Return [X, Y] of the center of cell containing provided text 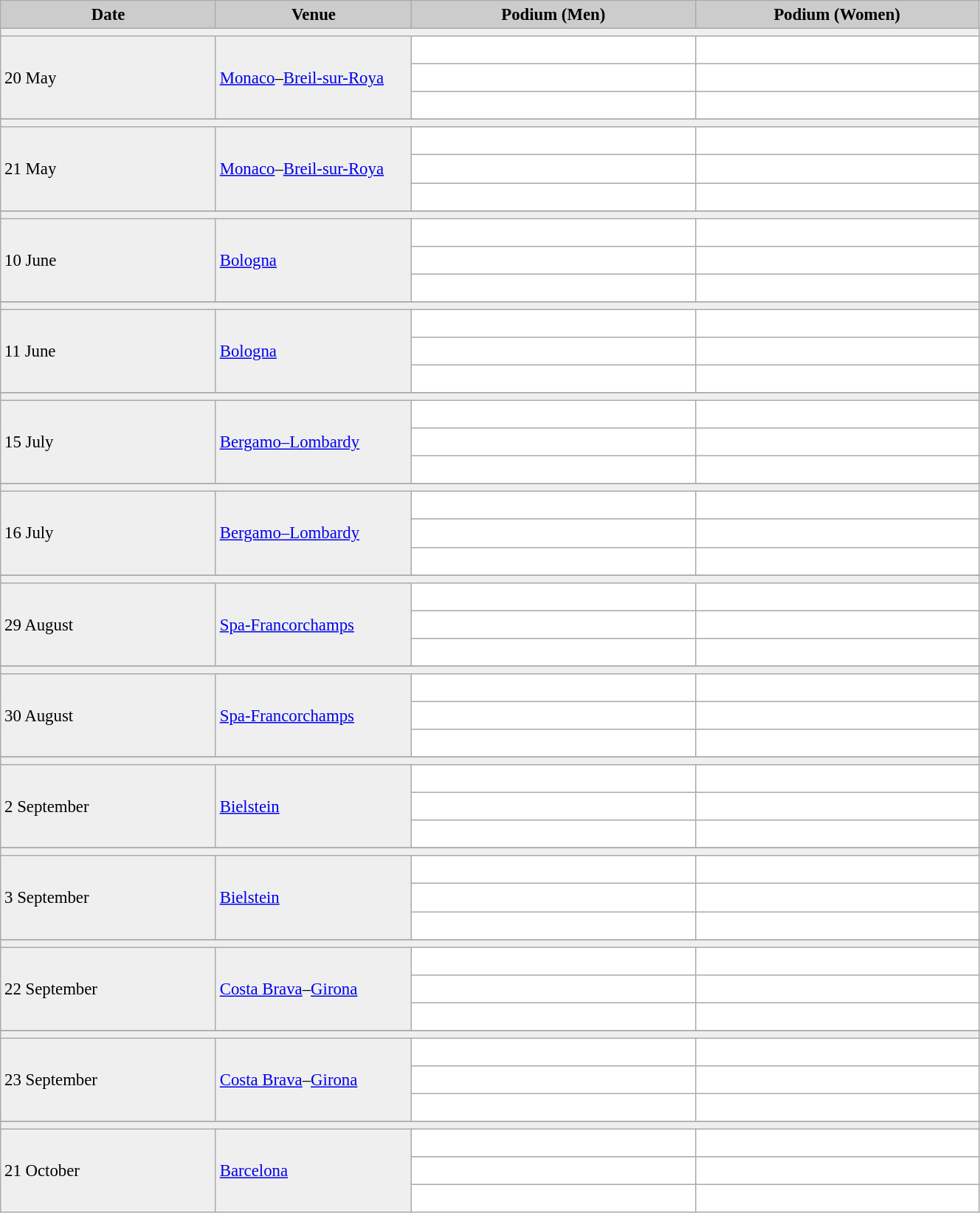
15 July [108, 443]
2 September [108, 806]
10 June [108, 260]
Podium (Men) [553, 15]
3 September [108, 898]
20 May [108, 78]
22 September [108, 989]
Podium (Women) [837, 15]
23 September [108, 1079]
21 October [108, 1171]
16 July [108, 533]
11 June [108, 351]
30 August [108, 716]
21 May [108, 168]
Date [108, 15]
Venue [313, 15]
Barcelona [313, 1171]
29 August [108, 625]
